Determine the [X, Y] coordinate at the center of the cell enclosing the given text.  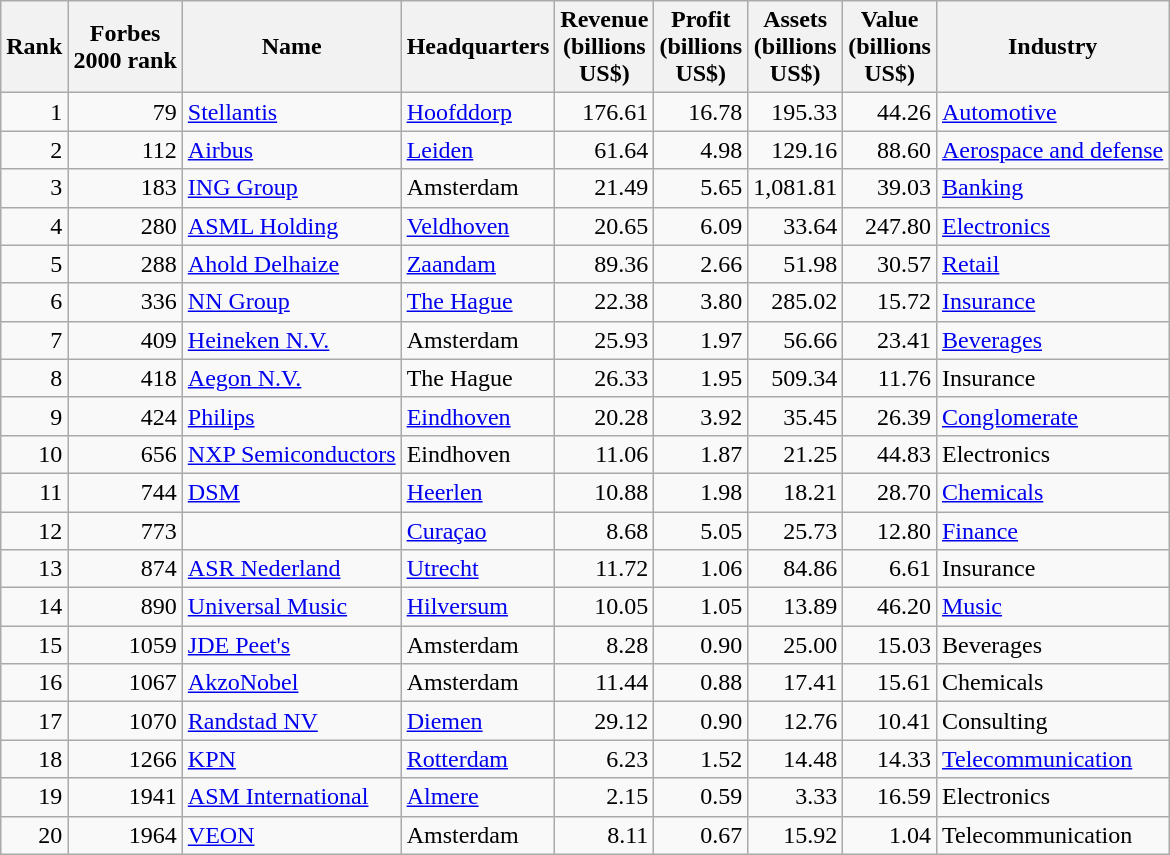
14.33 [890, 759]
7 [34, 340]
773 [125, 531]
5.05 [701, 531]
79 [125, 112]
Rank [34, 47]
Almere [478, 797]
1.95 [701, 378]
15.61 [890, 683]
Forbes 2000 rank [125, 47]
Consulting [1052, 721]
51.98 [796, 264]
112 [125, 150]
12 [34, 531]
1.98 [701, 492]
2 [34, 150]
11.76 [890, 378]
11 [34, 492]
10.41 [890, 721]
18.21 [796, 492]
Profit(billions US$) [701, 47]
22.38 [604, 302]
Aerospace and defense [1052, 150]
Diemen [478, 721]
21.25 [796, 454]
11.44 [604, 683]
17 [34, 721]
3 [34, 188]
Hoofddorp [478, 112]
409 [125, 340]
Utrecht [478, 569]
29.12 [604, 721]
8.28 [604, 645]
1.06 [701, 569]
1.05 [701, 607]
NN Group [292, 302]
44.83 [890, 454]
19 [34, 797]
VEON [292, 835]
Conglomerate [1052, 416]
Name [292, 47]
280 [125, 226]
0.88 [701, 683]
418 [125, 378]
6 [34, 302]
Finance [1052, 531]
15.03 [890, 645]
15.72 [890, 302]
3.92 [701, 416]
Veldhoven [478, 226]
288 [125, 264]
874 [125, 569]
10 [34, 454]
Automotive [1052, 112]
6.61 [890, 569]
1070 [125, 721]
1067 [125, 683]
56.66 [796, 340]
10.05 [604, 607]
AkzoNobel [292, 683]
25.73 [796, 531]
33.64 [796, 226]
15.92 [796, 835]
1941 [125, 797]
Ahold Delhaize [292, 264]
1.52 [701, 759]
1.87 [701, 454]
3.33 [796, 797]
89.36 [604, 264]
Randstad NV [292, 721]
129.16 [796, 150]
285.02 [796, 302]
Zaandam [478, 264]
15 [34, 645]
DSM [292, 492]
4.98 [701, 150]
1059 [125, 645]
30.57 [890, 264]
61.64 [604, 150]
35.45 [796, 416]
88.60 [890, 150]
Curaçao [478, 531]
20.28 [604, 416]
26.39 [890, 416]
25.00 [796, 645]
2.66 [701, 264]
18 [34, 759]
Heerlen [478, 492]
84.86 [796, 569]
Hilversum [478, 607]
Headquarters [478, 47]
1 [34, 112]
Aegon N.V. [292, 378]
1,081.81 [796, 188]
509.34 [796, 378]
2.15 [604, 797]
ASM International [292, 797]
NXP Semiconductors [292, 454]
12.80 [890, 531]
Retail [1052, 264]
Assets(billions US$) [796, 47]
1266 [125, 759]
9 [34, 416]
21.49 [604, 188]
ING Group [292, 188]
890 [125, 607]
11.72 [604, 569]
Leiden [478, 150]
656 [125, 454]
176.61 [604, 112]
744 [125, 492]
1.97 [701, 340]
20.65 [604, 226]
17.41 [796, 683]
247.80 [890, 226]
424 [125, 416]
44.26 [890, 112]
Music [1052, 607]
5 [34, 264]
39.03 [890, 188]
12.76 [796, 721]
26.33 [604, 378]
8 [34, 378]
ASR Nederland [292, 569]
28.70 [890, 492]
0.67 [701, 835]
25.93 [604, 340]
0.59 [701, 797]
14.48 [796, 759]
6.09 [701, 226]
Universal Music [292, 607]
Stellantis [292, 112]
16 [34, 683]
336 [125, 302]
6.23 [604, 759]
11.06 [604, 454]
1.04 [890, 835]
Heineken N.V. [292, 340]
Rotterdam [478, 759]
8.68 [604, 531]
1964 [125, 835]
10.88 [604, 492]
14 [34, 607]
Banking [1052, 188]
183 [125, 188]
20 [34, 835]
13.89 [796, 607]
16.78 [701, 112]
Industry [1052, 47]
46.20 [890, 607]
13 [34, 569]
Philips [292, 416]
23.41 [890, 340]
16.59 [890, 797]
JDE Peet's [292, 645]
4 [34, 226]
Value(billions US$) [890, 47]
5.65 [701, 188]
8.11 [604, 835]
3.80 [701, 302]
Airbus [292, 150]
ASML Holding [292, 226]
195.33 [796, 112]
Revenue(billions US$) [604, 47]
KPN [292, 759]
